Provide the [X, Y] coordinate of the cell's center where the given text is located.  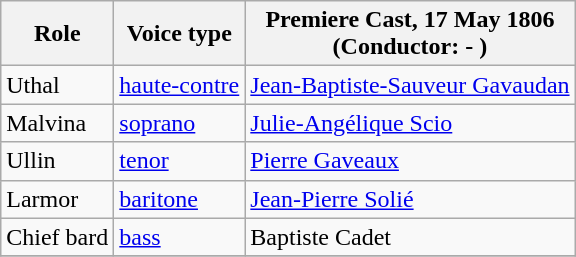
Baptiste Cadet [410, 237]
Larmor [58, 199]
Role [58, 34]
bass [180, 237]
Chief bard [58, 237]
Voice type [180, 34]
Ullin [58, 161]
Jean-Pierre Solié [410, 199]
Premiere Cast, 17 May 1806(Conductor: - ) [410, 34]
Julie-Angélique Scio [410, 123]
Uthal [58, 85]
soprano [180, 123]
Malvina [58, 123]
tenor [180, 161]
baritone [180, 199]
Pierre Gaveaux [410, 161]
Jean-Baptiste-Sauveur Gavaudan [410, 85]
haute-contre [180, 85]
